Locate the cell with the specified text and output its (X, Y) center coordinate. 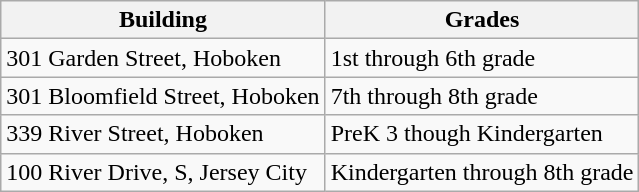
301 Bloomfield Street, Hoboken (163, 96)
Building (163, 20)
100 River Drive, S, Jersey City (163, 172)
Grades (482, 20)
301 Garden Street, Hoboken (163, 58)
PreK 3 though Kindergarten (482, 134)
339 River Street, Hoboken (163, 134)
1st through 6th grade (482, 58)
7th through 8th grade (482, 96)
Kindergarten through 8th grade (482, 172)
